For the text-containing cell, return its midpoint in (x, y) coordinate format. 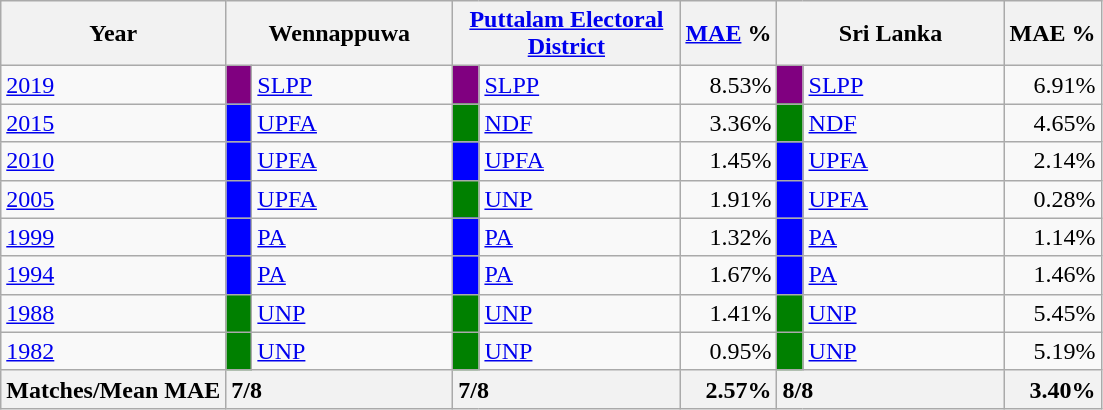
2.14% (1052, 161)
Wennappuwa (340, 34)
2010 (114, 161)
0.28% (1052, 199)
4.65% (1052, 123)
6.91% (1052, 85)
1.32% (728, 237)
8/8 (890, 389)
3.36% (728, 123)
1.45% (728, 161)
Matches/Mean MAE (114, 389)
Year (114, 34)
5.19% (1052, 351)
1.67% (728, 275)
1999 (114, 237)
1.41% (728, 313)
8.53% (728, 85)
2019 (114, 85)
1982 (114, 351)
2015 (114, 123)
Puttalam Electoral District (566, 34)
2.57% (728, 389)
Sri Lanka (890, 34)
2005 (114, 199)
5.45% (1052, 313)
0.95% (728, 351)
1994 (114, 275)
1.91% (728, 199)
3.40% (1052, 389)
1988 (114, 313)
1.14% (1052, 237)
1.46% (1052, 275)
